Find where the given text appears and provide that cell's center as [X, Y] coordinate. 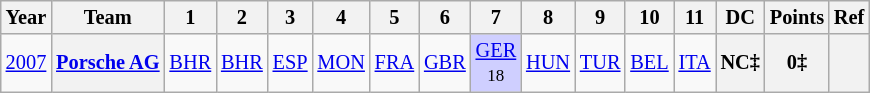
GBR [445, 63]
Ref [849, 17]
0‡ [797, 63]
1 [190, 17]
3 [290, 17]
6 [445, 17]
8 [548, 17]
2 [242, 17]
DC [740, 17]
NC‡ [740, 63]
TUR [600, 63]
2007 [26, 63]
4 [340, 17]
Year [26, 17]
ITA [695, 63]
11 [695, 17]
GER18 [496, 63]
7 [496, 17]
MON [340, 63]
5 [394, 17]
BEL [649, 63]
HUN [548, 63]
Team [108, 17]
9 [600, 17]
Porsche AG [108, 63]
10 [649, 17]
FRA [394, 63]
Points [797, 17]
ESP [290, 63]
